Determine the [X, Y] coordinate at the center of the cell enclosing the given text.  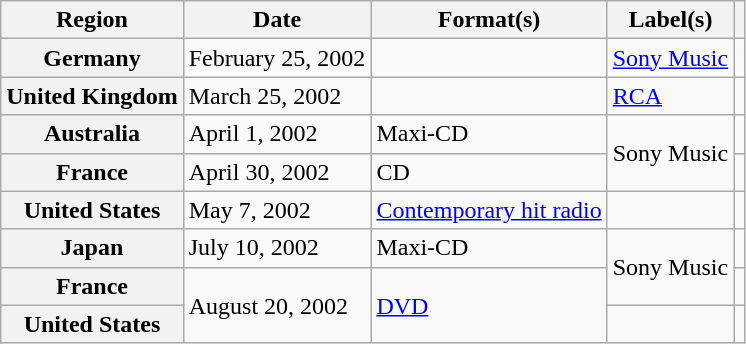
March 25, 2002 [277, 96]
Germany [92, 58]
United Kingdom [92, 96]
Date [277, 20]
Australia [92, 134]
February 25, 2002 [277, 58]
August 20, 2002 [277, 305]
CD [489, 172]
RCA [670, 96]
April 30, 2002 [277, 172]
Region [92, 20]
July 10, 2002 [277, 248]
Japan [92, 248]
May 7, 2002 [277, 210]
April 1, 2002 [277, 134]
Contemporary hit radio [489, 210]
Format(s) [489, 20]
DVD [489, 305]
Label(s) [670, 20]
